Locate the cell with the specified text and output its (x, y) center coordinate. 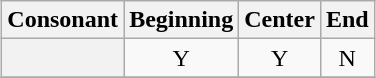
N (347, 58)
Consonant (63, 20)
Beginning (182, 20)
Center (280, 20)
End (347, 20)
